Return the (x, y) coordinate for the center point of the cell that contains the specified text.  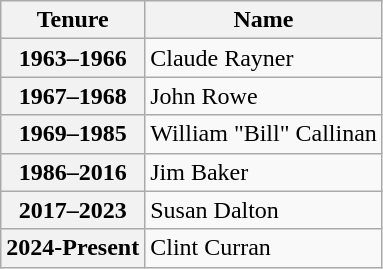
Tenure (73, 20)
Name (264, 20)
Jim Baker (264, 172)
1986–2016 (73, 172)
John Rowe (264, 96)
William "Bill" Callinan (264, 134)
1967–1968 (73, 96)
2024-Present (73, 248)
1963–1966 (73, 58)
2017–2023 (73, 210)
1969–1985 (73, 134)
Claude Rayner (264, 58)
Clint Curran (264, 248)
Susan Dalton (264, 210)
